Detect which cell encompasses the target text, then output its [x, y] center coordinate. 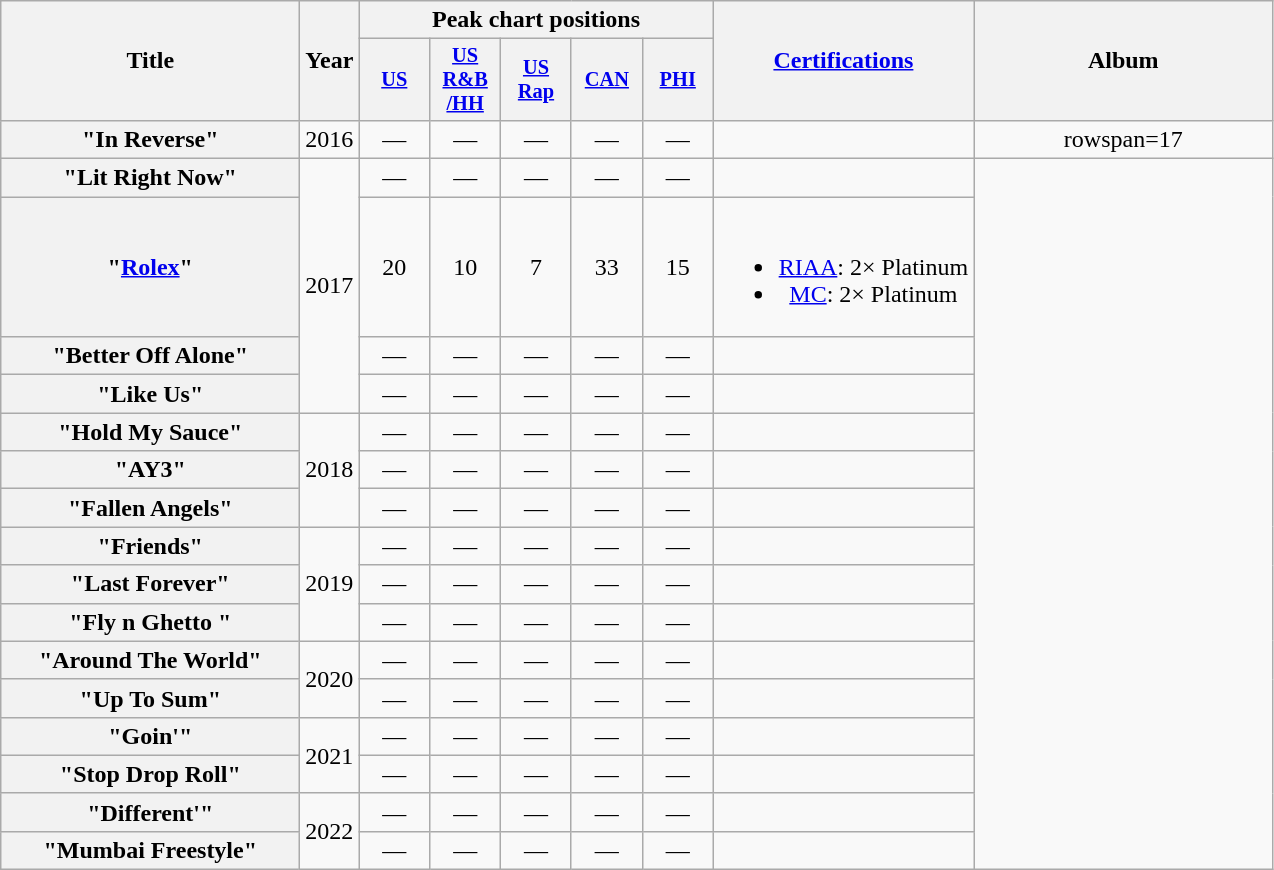
"Fallen Angels" [150, 508]
2016 [330, 139]
20 [394, 267]
PHI [678, 80]
10 [466, 267]
2019 [330, 584]
"Around The World" [150, 660]
"Last Forever" [150, 584]
"Better Off Alone" [150, 356]
2017 [330, 286]
Certifications [844, 61]
"Goin'" [150, 736]
2018 [330, 470]
2021 [330, 755]
rowspan=17 [1124, 139]
"Friends" [150, 546]
2022 [330, 831]
CAN [606, 80]
USRap [536, 80]
"Mumbai Freestyle" [150, 850]
"Like Us" [150, 394]
Title [150, 61]
"AY3" [150, 470]
15 [678, 267]
"Fly n Ghetto " [150, 622]
USR&B/HH [466, 80]
"Rolex" [150, 267]
"Lit Right Now" [150, 178]
"In Reverse" [150, 139]
Album [1124, 61]
"Stop Drop Roll" [150, 774]
RIAA: 2× PlatinumMC: 2× Platinum [844, 267]
"Different'" [150, 812]
33 [606, 267]
"Up To Sum" [150, 698]
"Hold My Sauce" [150, 432]
7 [536, 267]
Year [330, 61]
US [394, 80]
Peak chart positions [536, 20]
2020 [330, 679]
